Locate the cell with the specified text and output its (x, y) center coordinate. 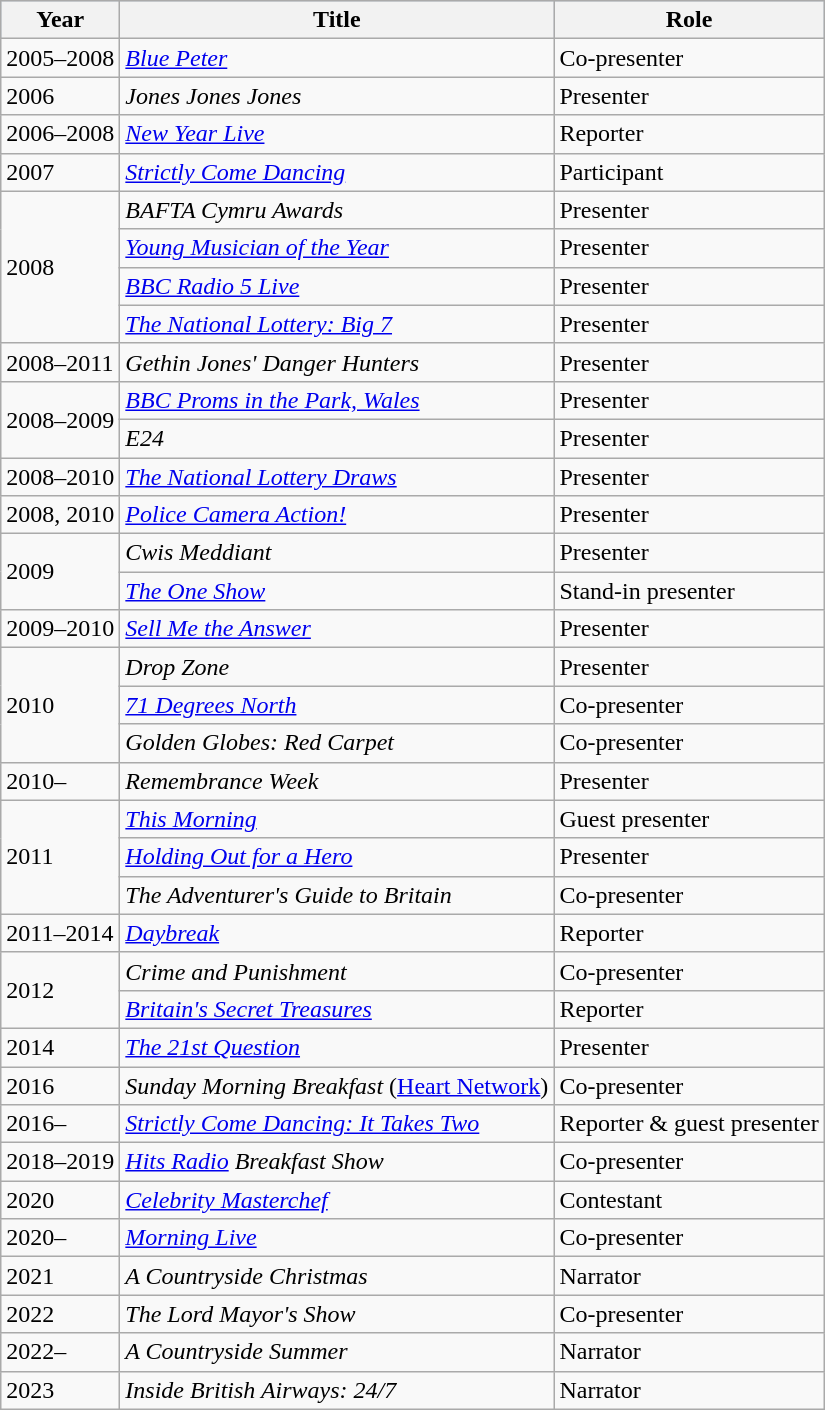
The National Lottery: Big 7 (337, 324)
2020– (60, 1238)
Gethin Jones' Danger Hunters (337, 362)
2008 (60, 267)
Stand-in presenter (689, 591)
2006–2008 (60, 134)
The One Show (337, 591)
2012 (60, 990)
2005–2008 (60, 58)
Participant (689, 172)
2022– (60, 1352)
Police Camera Action! (337, 515)
Sunday Morning Breakfast (Heart Network) (337, 1085)
Year (60, 20)
The National Lottery Draws (337, 477)
Golden Globes: Red Carpet (337, 743)
Remembrance Week (337, 781)
2011 (60, 857)
2011–2014 (60, 933)
2020 (60, 1200)
BAFTA Cymru Awards (337, 210)
2014 (60, 1047)
2021 (60, 1276)
Reporter & guest presenter (689, 1124)
Young Musician of the Year (337, 248)
2010 (60, 705)
Role (689, 20)
2008–2010 (60, 477)
Inside British Airways: 24/7 (337, 1390)
2008–2009 (60, 419)
Morning Live (337, 1238)
2007 (60, 172)
Crime and Punishment (337, 971)
BBC Radio 5 Live (337, 286)
A Countryside Summer (337, 1352)
Drop Zone (337, 667)
2009–2010 (60, 629)
Celebrity Masterchef (337, 1200)
2016 (60, 1085)
Cwis Meddiant (337, 553)
New Year Live (337, 134)
The 21st Question (337, 1047)
Holding Out for a Hero (337, 857)
Strictly Come Dancing: It Takes Two (337, 1124)
71 Degrees North (337, 705)
The Adventurer's Guide to Britain (337, 895)
2008–2011 (60, 362)
Daybreak (337, 933)
2023 (60, 1390)
2006 (60, 96)
This Morning (337, 819)
Strictly Come Dancing (337, 172)
Britain's Secret Treasures (337, 1009)
2009 (60, 572)
2008, 2010 (60, 515)
Contestant (689, 1200)
The Lord Mayor's Show (337, 1314)
2010– (60, 781)
2018–2019 (60, 1162)
2016– (60, 1124)
Title (337, 20)
Jones Jones Jones (337, 96)
Guest presenter (689, 819)
BBC Proms in the Park, Wales (337, 400)
Sell Me the Answer (337, 629)
Hits Radio Breakfast Show (337, 1162)
2022 (60, 1314)
E24 (337, 438)
Blue Peter (337, 58)
A Countryside Christmas (337, 1276)
